Identify which cell holds the provided text, then report its [X, Y] central coordinate. 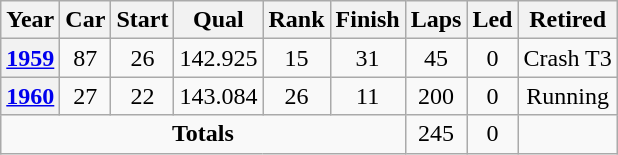
Crash T3 [568, 58]
Laps [436, 20]
Retired [568, 20]
Car [86, 20]
142.925 [218, 58]
1960 [30, 96]
Year [30, 20]
200 [436, 96]
27 [86, 96]
22 [142, 96]
11 [368, 96]
Rank [296, 20]
Qual [218, 20]
143.084 [218, 96]
Start [142, 20]
15 [296, 58]
Running [568, 96]
31 [368, 58]
Totals [203, 134]
245 [436, 134]
Finish [368, 20]
1959 [30, 58]
Led [492, 20]
87 [86, 58]
45 [436, 58]
